For the text-containing cell, return its midpoint in (X, Y) coordinate format. 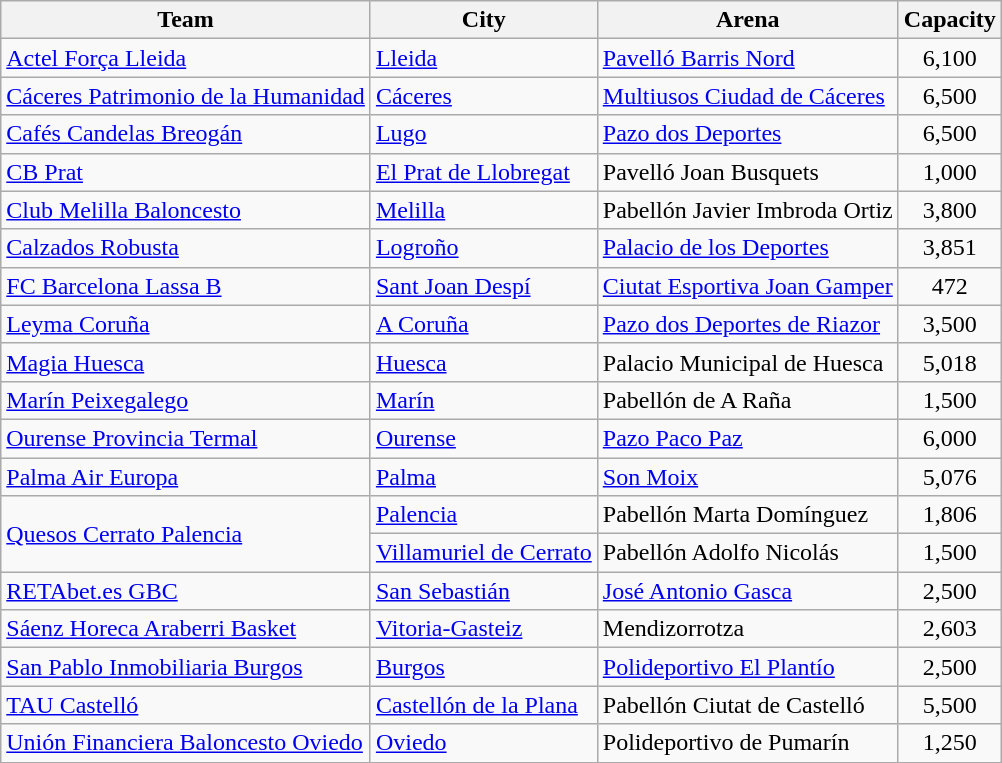
6,100 (950, 58)
Unión Financiera Baloncesto Oviedo (186, 743)
Pazo dos Deportes (748, 134)
Lugo (484, 134)
Team (186, 20)
Logroño (484, 248)
Ciutat Esportiva Joan Gamper (748, 286)
FC Barcelona Lassa B (186, 286)
Huesca (484, 362)
5,018 (950, 362)
Pabellón Javier Imbroda Ortiz (748, 210)
Villamuriel de Cerrato (484, 553)
Ourense Provincia Termal (186, 438)
1,000 (950, 172)
Pavelló Joan Busquets (748, 172)
Pazo Paco Paz (748, 438)
RETAbet.es GBC (186, 591)
El Prat de Llobregat (484, 172)
Magia Huesca (186, 362)
Pabellón Marta Domínguez (748, 515)
1,806 (950, 515)
Polideportivo El Plantío (748, 667)
Cafés Candelas Breogán (186, 134)
3,851 (950, 248)
Vitoria-Gasteiz (484, 629)
City (484, 20)
1,250 (950, 743)
5,076 (950, 477)
Ourense (484, 438)
Pabellón Adolfo Nicolás (748, 553)
San Pablo Inmobiliaria Burgos (186, 667)
Castellón de la Plana (484, 705)
Cáceres Patrimonio de la Humanidad (186, 96)
Leyma Coruña (186, 324)
Palma Air Europa (186, 477)
3,800 (950, 210)
San Sebastián (484, 591)
CB Prat (186, 172)
Oviedo (484, 743)
6,000 (950, 438)
Son Moix (748, 477)
Polideportivo de Pumarín (748, 743)
Palacio de los Deportes (748, 248)
A Coruña (484, 324)
Sant Joan Despí (484, 286)
3,500 (950, 324)
Mendizorrotza (748, 629)
2,603 (950, 629)
Quesos Cerrato Palencia (186, 534)
Palma (484, 477)
Pabellón Ciutat de Castelló (748, 705)
Marín (484, 400)
Club Melilla Baloncesto (186, 210)
Sáenz Horeca Araberri Basket (186, 629)
5,500 (950, 705)
Pavelló Barris Nord (748, 58)
Pabellón de A Raña (748, 400)
Arena (748, 20)
José Antonio Gasca (748, 591)
472 (950, 286)
Burgos (484, 667)
Palencia (484, 515)
Lleida (484, 58)
Cáceres (484, 96)
Marín Peixegalego (186, 400)
Multiusos Ciudad de Cáceres (748, 96)
Melilla (484, 210)
Capacity (950, 20)
Calzados Robusta (186, 248)
Actel Força Lleida (186, 58)
Pazo dos Deportes de Riazor (748, 324)
Palacio Municipal de Huesca (748, 362)
TAU Castelló (186, 705)
